Find where the given text appears and provide that cell's center as (x, y) coordinate. 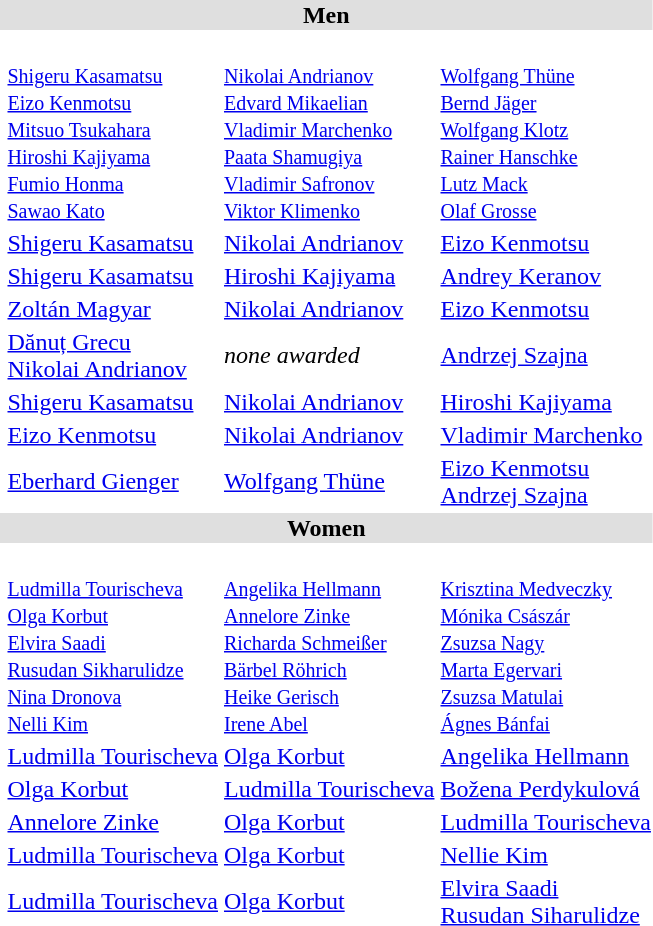
Eberhard Gienger (112, 482)
Ludmilla TourischevaOlga KorbutElvira SaadiRusudan SikharulidzeNina DronovaNelli Kim (112, 642)
Nikolai AndrianovEdvard MikaelianVladimir MarchenkoPaata ShamugiyaVladimir SafronovViktor Klimenko (328, 129)
Men (326, 15)
Vladimir Marchenko (546, 435)
Eizo Kenmotsu Andrzej Szajna (546, 482)
Dănuț Grecu Nikolai Andrianov (112, 356)
Angelika Hellmann (546, 756)
Angelika HellmannAnnelore ZinkeRicharda SchmeißerBärbel RöhrichHeike GerischIrene Abel (328, 642)
Shigeru KasamatsuEizo KenmotsuMitsuo TsukaharaHiroshi KajiyamaFumio HonmaSawao Kato (112, 129)
Women (326, 528)
none awarded (328, 356)
Annelore Zinke (112, 822)
Wolfgang ThüneBernd JägerWolfgang KlotzRainer HanschkeLutz MackOlaf Grosse (546, 129)
Krisztina MedveczkyMónika CsászárZsuzsa NagyMarta EgervariZsuzsa MatulaiÁgnes Bánfai (546, 642)
Andrey Keranov (546, 276)
Božena Perdykulová (546, 789)
Nellie Kim (546, 855)
Andrzej Szajna (546, 356)
Wolfgang Thüne (328, 482)
Zoltán Magyar (112, 309)
